Identify which cell holds the provided text, then report its [X, Y] central coordinate. 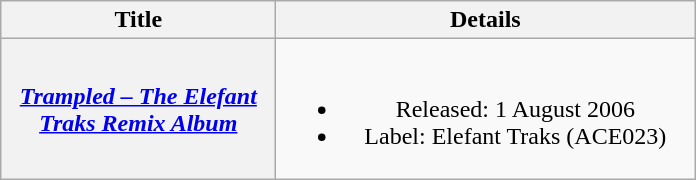
Released: 1 August 2006Label: Elefant Traks (ACE023) [486, 109]
Title [138, 20]
Details [486, 20]
Trampled – The Elefant Traks Remix Album [138, 109]
